Find where the given text appears and provide that cell's center as (X, Y) coordinate. 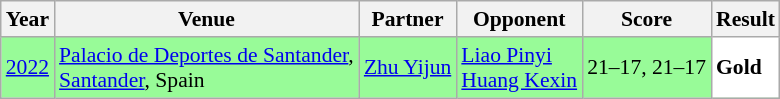
Year (28, 19)
Score (646, 19)
2022 (28, 68)
Gold (746, 68)
Venue (206, 19)
Partner (408, 19)
Result (746, 19)
Zhu Yijun (408, 68)
21–17, 21–17 (646, 68)
Opponent (519, 19)
Palacio de Deportes de Santander,Santander, Spain (206, 68)
Liao Pinyi Huang Kexin (519, 68)
